Return the [X, Y] coordinate for the center point of the cell that contains the specified text.  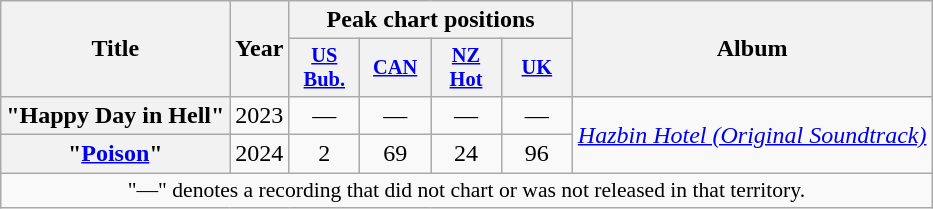
Hazbin Hotel (Original Soundtrack) [752, 134]
"Happy Day in Hell" [116, 115]
CAN [396, 68]
69 [396, 154]
96 [536, 154]
2 [324, 154]
"Poison" [116, 154]
USBub. [324, 68]
24 [466, 154]
Album [752, 49]
2023 [260, 115]
2024 [260, 154]
Year [260, 49]
UK [536, 68]
Title [116, 49]
"—" denotes a recording that did not chart or was not released in that territory. [466, 191]
Peak chart positions [430, 20]
NZHot [466, 68]
